Return [x, y] of the center of cell containing provided text 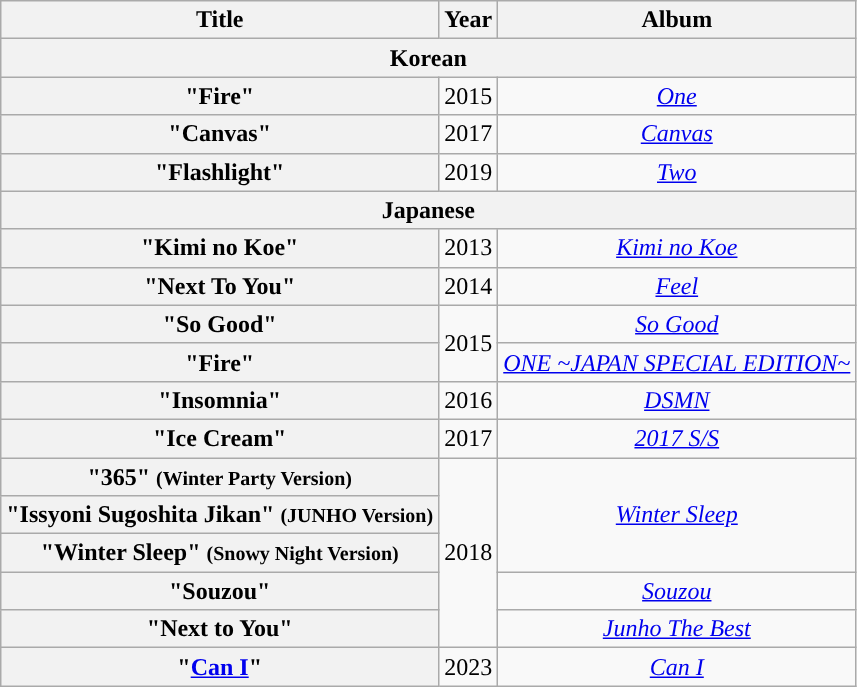
2016 [468, 400]
Korean [428, 58]
DSMN [677, 400]
Album [677, 20]
One [677, 96]
2023 [468, 667]
Junho The Best [677, 629]
Year [468, 20]
Japanese [428, 210]
Feel [677, 286]
"365" (Winter Party Version) [220, 477]
Two [677, 172]
"So Good" [220, 324]
"Insomnia" [220, 400]
"Souzou" [220, 591]
"Ice Cream" [220, 438]
"Canvas" [220, 134]
2013 [468, 248]
2019 [468, 172]
"Next to You" [220, 629]
Can I [677, 667]
Kimi no Koe [677, 248]
2014 [468, 286]
Winter Sleep [677, 515]
"Next To You" [220, 286]
Canvas [677, 134]
2017 S/S [677, 438]
"Kimi no Koe" [220, 248]
Souzou [677, 591]
2018 [468, 553]
"Flashlight" [220, 172]
Title [220, 20]
"Issyoni Sugoshita Jikan" (JUNHO Version) [220, 515]
"Winter Sleep" (Snowy Night Version) [220, 553]
So Good [677, 324]
ONE ~JAPAN SPECIAL EDITION~ [677, 362]
"Can I" [220, 667]
